Detect which cell encompasses the target text, then output its [X, Y] center coordinate. 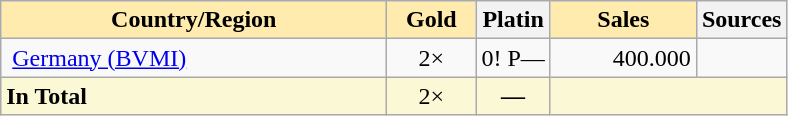
Sales [623, 20]
Gold [432, 20]
Sources [742, 20]
In Total [194, 96]
— [513, 96]
Germany (BVMI) [194, 58]
Platin [513, 20]
0! P— [513, 58]
Country/Region [194, 20]
400.000 [623, 58]
